Locate the cell with the specified text and output its (x, y) center coordinate. 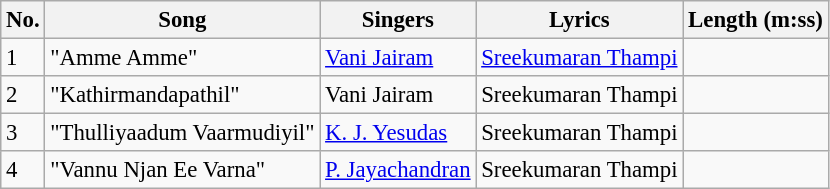
1 (23, 58)
Lyrics (580, 20)
"Amme Amme" (182, 58)
Singers (398, 20)
K. J. Yesudas (398, 133)
P. Jayachandran (398, 170)
3 (23, 133)
Song (182, 20)
4 (23, 170)
Length (m:ss) (756, 20)
No. (23, 20)
"Thulliyaadum Vaarmudiyil" (182, 133)
"Vannu Njan Ee Varna" (182, 170)
"Kathirmandapathil" (182, 95)
2 (23, 95)
